Capture the cell that displays the provided text and extract its (x, y) central coordinate. 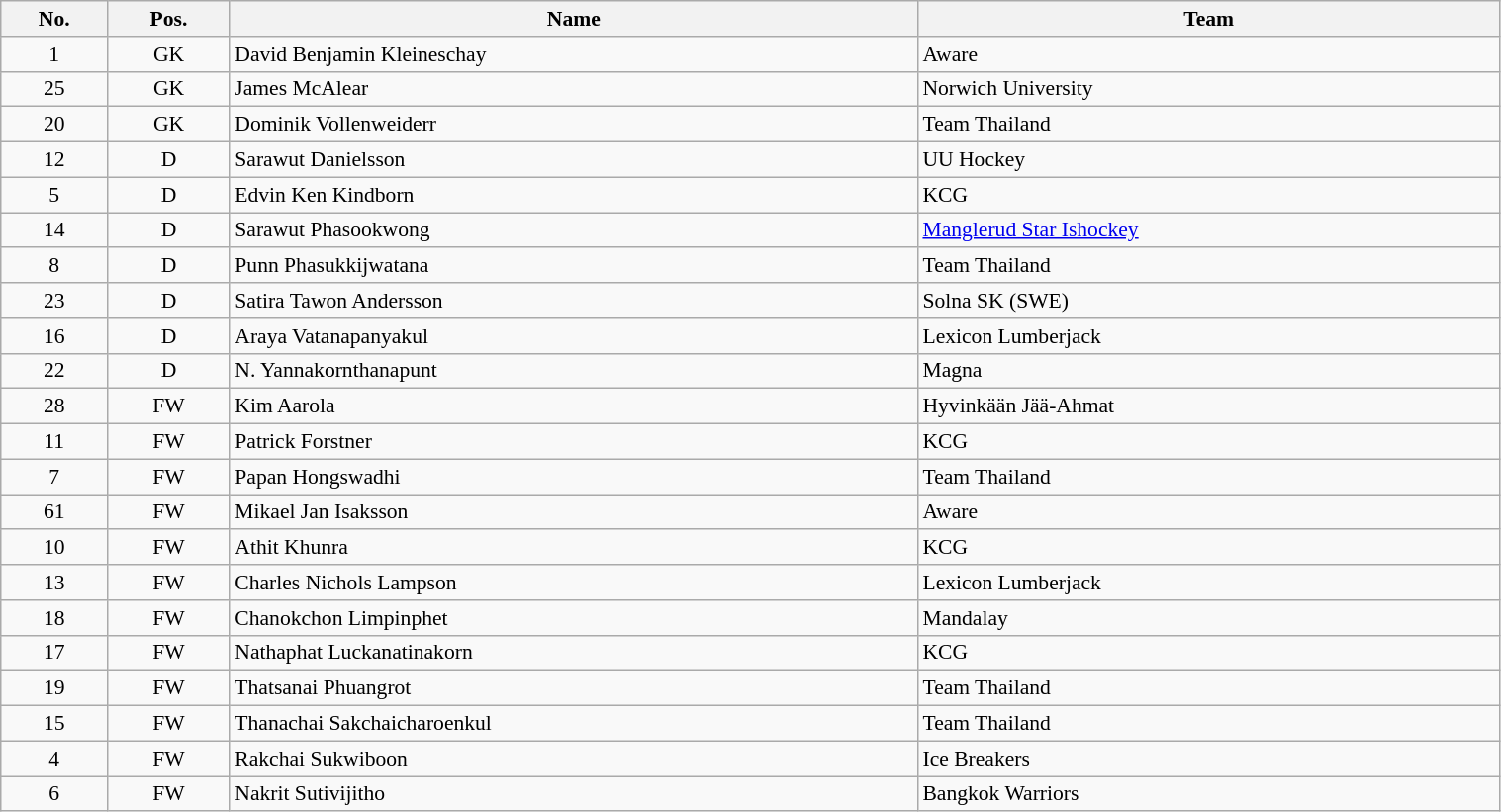
25 (54, 89)
Manglerud Star Ishockey (1209, 230)
7 (54, 477)
Mikael Jan Isaksson (574, 512)
Solna SK (SWE) (1209, 301)
Magna (1209, 371)
Thatsanai Phuangrot (574, 688)
Sarawut Danielsson (574, 160)
1 (54, 54)
No. (54, 19)
Thanachai Sakchaicharoenkul (574, 724)
5 (54, 195)
Punn Phasukkijwatana (574, 266)
12 (54, 160)
Dominik Vollenweiderr (574, 125)
James McAlear (574, 89)
23 (54, 301)
17 (54, 653)
Bangkok Warriors (1209, 794)
Name (574, 19)
Araya Vatanapanyakul (574, 336)
Kim Aarola (574, 406)
Athit Khunra (574, 548)
Edvin Ken Kindborn (574, 195)
Patrick Forstner (574, 442)
UU Hockey (1209, 160)
Chanokchon Limpinphet (574, 618)
Papan Hongswadhi (574, 477)
Rakchai Sukwiboon (574, 759)
Pos. (168, 19)
4 (54, 759)
22 (54, 371)
8 (54, 266)
14 (54, 230)
Norwich University (1209, 89)
18 (54, 618)
13 (54, 583)
11 (54, 442)
Nakrit Sutivijitho (574, 794)
Hyvinkään Jää-Ahmat (1209, 406)
Sarawut Phasookwong (574, 230)
Nathaphat Luckanatinakorn (574, 653)
N. Yannakornthanapunt (574, 371)
Charles Nichols Lampson (574, 583)
Satira Tawon Andersson (574, 301)
61 (54, 512)
16 (54, 336)
David Benjamin Kleineschay (574, 54)
15 (54, 724)
Team (1209, 19)
6 (54, 794)
10 (54, 548)
28 (54, 406)
20 (54, 125)
19 (54, 688)
Ice Breakers (1209, 759)
Mandalay (1209, 618)
